Output the (x, y) coordinate of the center of the cell containing the given text.  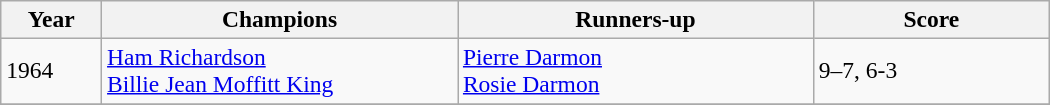
Ham Richardson Billie Jean Moffitt King (280, 70)
Runners-up (636, 19)
Pierre Darmon Rosie Darmon (636, 70)
1964 (52, 70)
9–7, 6-3 (931, 70)
Year (52, 19)
Champions (280, 19)
Score (931, 19)
